Determine the [x, y] coordinate at the center of the cell enclosing the given text.  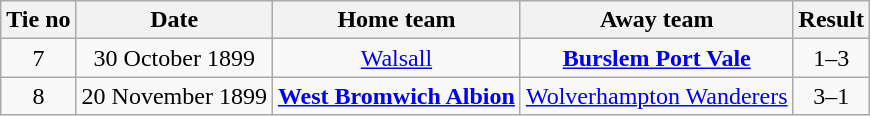
Wolverhampton Wanderers [656, 96]
7 [38, 58]
3–1 [831, 96]
30 October 1899 [174, 58]
Burslem Port Vale [656, 58]
Date [174, 20]
West Bromwich Albion [396, 96]
Walsall [396, 58]
Away team [656, 20]
8 [38, 96]
20 November 1899 [174, 96]
Result [831, 20]
Home team [396, 20]
Tie no [38, 20]
1–3 [831, 58]
